Locate the cell with the specified text and output its [X, Y] center coordinate. 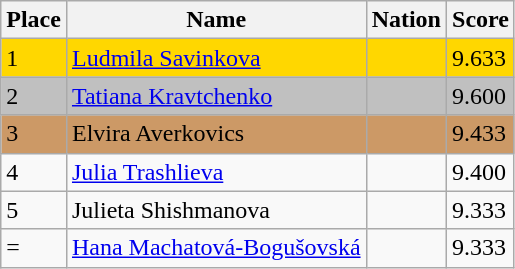
Name [216, 20]
Elvira Averkovics [216, 134]
2 [34, 96]
9.600 [481, 96]
5 [34, 210]
9.633 [481, 58]
= [34, 248]
1 [34, 58]
Nation [406, 20]
Hana Machatová-Bogušovská [216, 248]
Ludmila Savinkova [216, 58]
Tatiana Kravtchenko [216, 96]
9.400 [481, 172]
Score [481, 20]
4 [34, 172]
Julia Trashlieva [216, 172]
Julieta Shishmanova [216, 210]
Place [34, 20]
3 [34, 134]
9.433 [481, 134]
